Detect which cell encompasses the target text, then output its [X, Y] center coordinate. 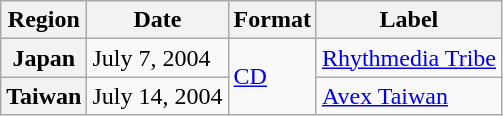
Japan [44, 58]
July 14, 2004 [158, 96]
Avex Taiwan [408, 96]
Taiwan [44, 96]
Date [158, 20]
Label [408, 20]
July 7, 2004 [158, 58]
CD [272, 77]
Rhythmedia Tribe [408, 58]
Format [272, 20]
Region [44, 20]
